Locate the cell with the specified text and output its [x, y] center coordinate. 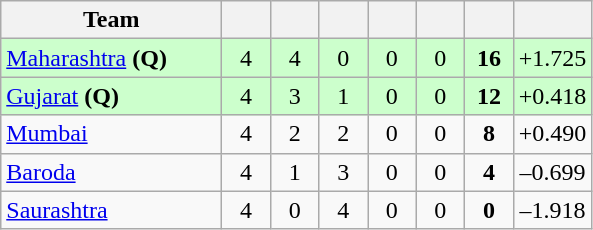
–0.699 [552, 172]
Baroda [112, 172]
Gujarat (Q) [112, 96]
16 [490, 58]
Maharashtra (Q) [112, 58]
Mumbai [112, 134]
8 [490, 134]
+1.725 [552, 58]
12 [490, 96]
–1.918 [552, 210]
Saurashtra [112, 210]
Team [112, 20]
+0.490 [552, 134]
+0.418 [552, 96]
